From the cell containing the given text, extract its center point as [X, Y] coordinate. 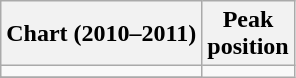
Peakposition [248, 34]
Chart (2010–2011) [102, 34]
